Extract the (x, y) coordinate from the center of the cell holding the provided text.  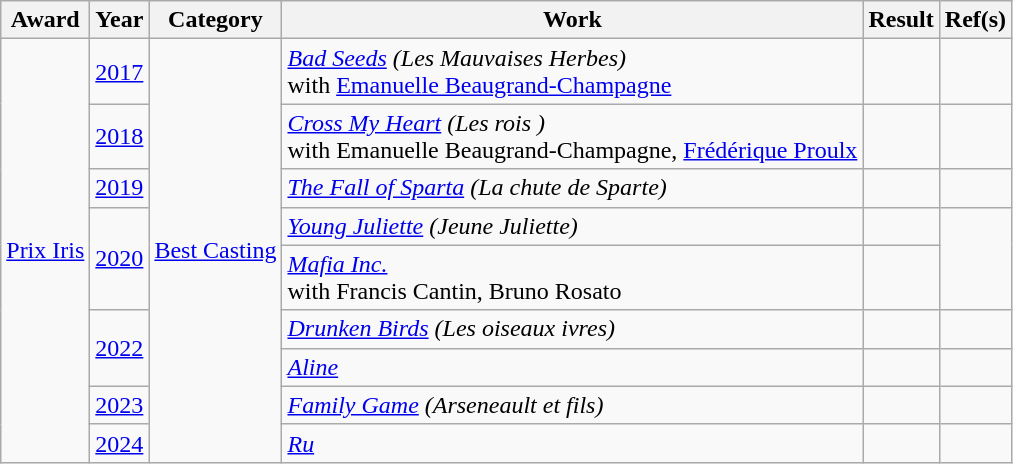
Young Juliette (Jeune Juliette) (572, 226)
2023 (120, 405)
Award (46, 20)
2022 (120, 348)
2017 (120, 72)
Drunken Birds (Les oiseaux ivres) (572, 329)
Ru (572, 443)
2020 (120, 258)
Bad Seeds (Les Mauvaises Herbes)with Emanuelle Beaugrand-Champagne (572, 72)
Prix Iris (46, 251)
Ref(s) (975, 20)
2018 (120, 136)
Aline (572, 367)
Result (901, 20)
Work (572, 20)
Category (216, 20)
Best Casting (216, 251)
2019 (120, 188)
Cross My Heart (Les rois )with Emanuelle Beaugrand-Champagne, Frédérique Proulx (572, 136)
Year (120, 20)
Mafia Inc.with Francis Cantin, Bruno Rosato (572, 278)
Family Game (Arseneault et fils) (572, 405)
The Fall of Sparta (La chute de Sparte) (572, 188)
2024 (120, 443)
